Find where the given text appears and provide that cell's center as [x, y] coordinate. 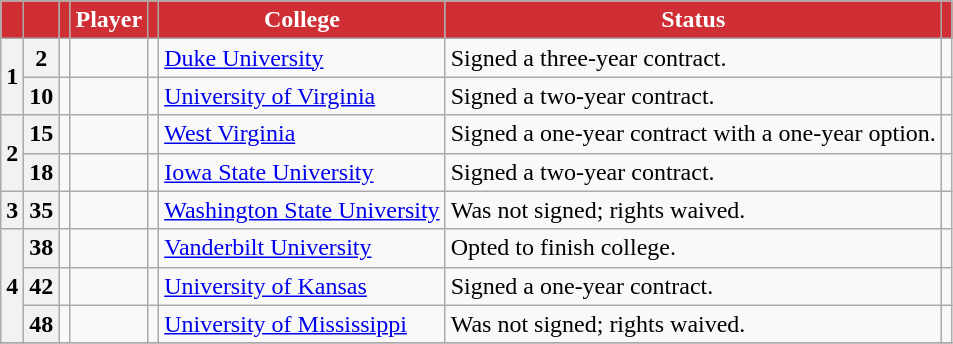
10 [42, 96]
Signed a one-year contract. [693, 286]
3 [12, 210]
West Virginia [302, 134]
Player [109, 20]
4 [12, 286]
University of Kansas [302, 286]
15 [42, 134]
Vanderbilt University [302, 248]
University of Virginia [302, 96]
18 [42, 172]
Status [693, 20]
1 [12, 77]
College [302, 20]
38 [42, 248]
Washington State University [302, 210]
University of Mississippi [302, 324]
48 [42, 324]
Duke University [302, 58]
42 [42, 286]
Opted to finish college. [693, 248]
Signed a one-year contract with a one-year option. [693, 134]
Signed a three-year contract. [693, 58]
35 [42, 210]
Iowa State University [302, 172]
